Extract the (x, y) coordinate from the center of the cell holding the provided text.  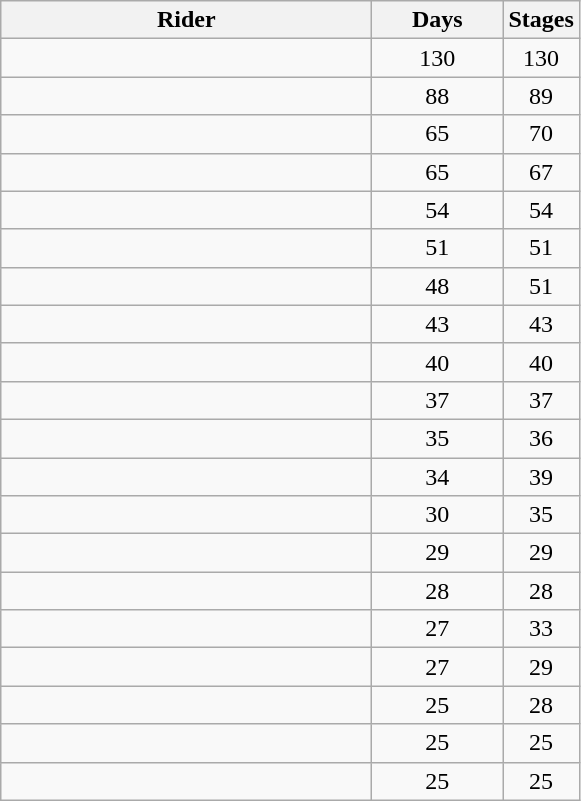
36 (541, 438)
67 (541, 172)
Days (438, 20)
89 (541, 96)
Rider (186, 20)
34 (438, 477)
30 (438, 515)
33 (541, 629)
88 (438, 96)
39 (541, 477)
70 (541, 134)
48 (438, 286)
Stages (541, 20)
